For the text-containing cell, return its midpoint in (X, Y) coordinate format. 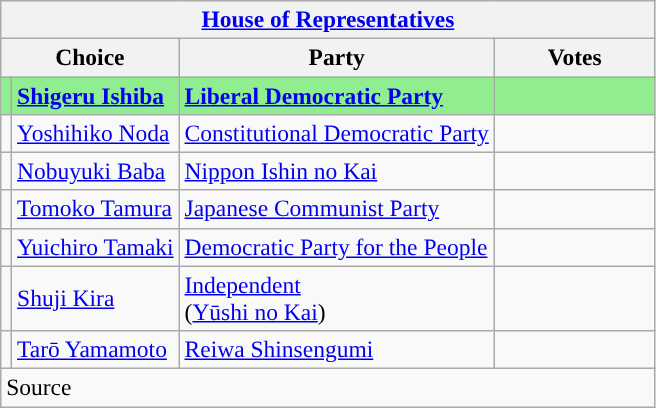
Nobuyuki Baba (96, 171)
Reiwa Shinsengumi (336, 349)
Constitutional Democratic Party (336, 133)
Votes (574, 57)
Shigeru Ishiba (96, 95)
Liberal Democratic Party (336, 95)
Yuichiro Tamaki (96, 247)
Shuji Kira (96, 298)
Tarō Yamamoto (96, 349)
Yoshihiko Noda (96, 133)
Nippon Ishin no Kai (336, 171)
Source (328, 387)
Japanese Communist Party (336, 209)
Independent(Yūshi no Kai) (336, 298)
Democratic Party for the People (336, 247)
Tomoko Tamura (96, 209)
Choice (90, 57)
Party (336, 57)
House of Representatives (328, 19)
